Provide the [X, Y] coordinate of the cell's center where the given text is located.  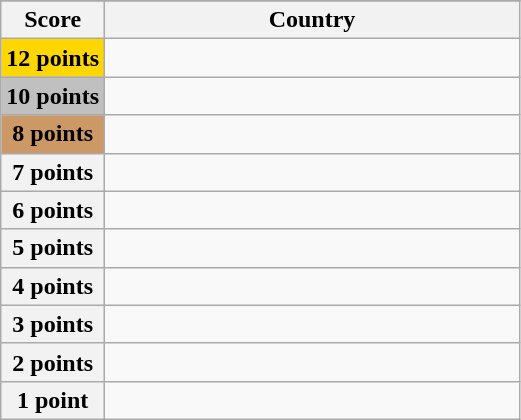
4 points [53, 286]
5 points [53, 248]
Score [53, 20]
7 points [53, 172]
2 points [53, 362]
8 points [53, 134]
6 points [53, 210]
12 points [53, 58]
10 points [53, 96]
Country [312, 20]
3 points [53, 324]
1 point [53, 400]
